Provide the (X, Y) coordinate of the cell's center where the given text is located.  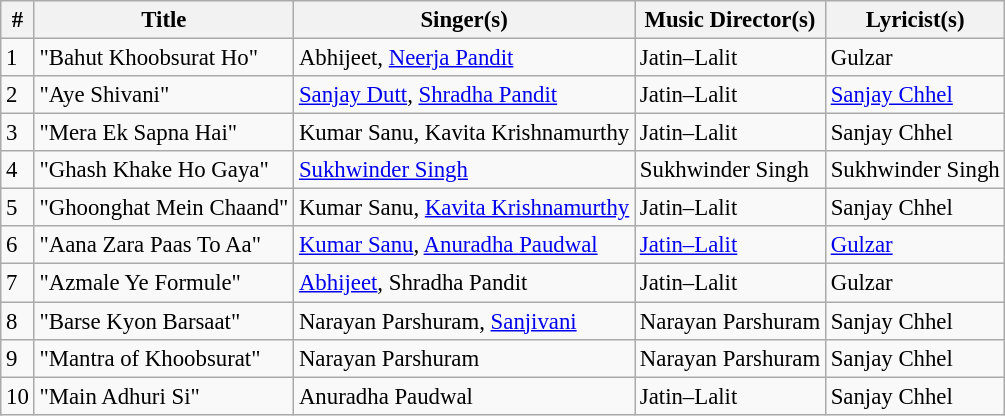
Sanjay Dutt, Shradha Pandit (464, 95)
"Main Adhuri Si" (164, 396)
"Ghash Khake Ho Gaya" (164, 170)
Abhijeet, Shradha Pandit (464, 283)
5 (18, 208)
7 (18, 283)
6 (18, 245)
Title (164, 20)
Narayan Parshuram, Sanjivani (464, 321)
"Bahut Khoobsurat Ho" (164, 58)
Abhijeet, Neerja Pandit (464, 58)
2 (18, 95)
Anuradha Paudwal (464, 396)
Kumar Sanu, Anuradha Paudwal (464, 245)
"Ghoonghat Mein Chaand" (164, 208)
8 (18, 321)
3 (18, 133)
"Barse Kyon Barsaat" (164, 321)
"Mantra of Khoobsurat" (164, 358)
9 (18, 358)
"Aye Shivani" (164, 95)
Music Director(s) (730, 20)
"Mera Ek Sapna Hai" (164, 133)
10 (18, 396)
# (18, 20)
Lyricist(s) (915, 20)
"Aana Zara Paas To Aa" (164, 245)
4 (18, 170)
Singer(s) (464, 20)
"Azmale Ye Formule" (164, 283)
1 (18, 58)
